Determine the (X, Y) coordinate at the center of the cell enclosing the given text.  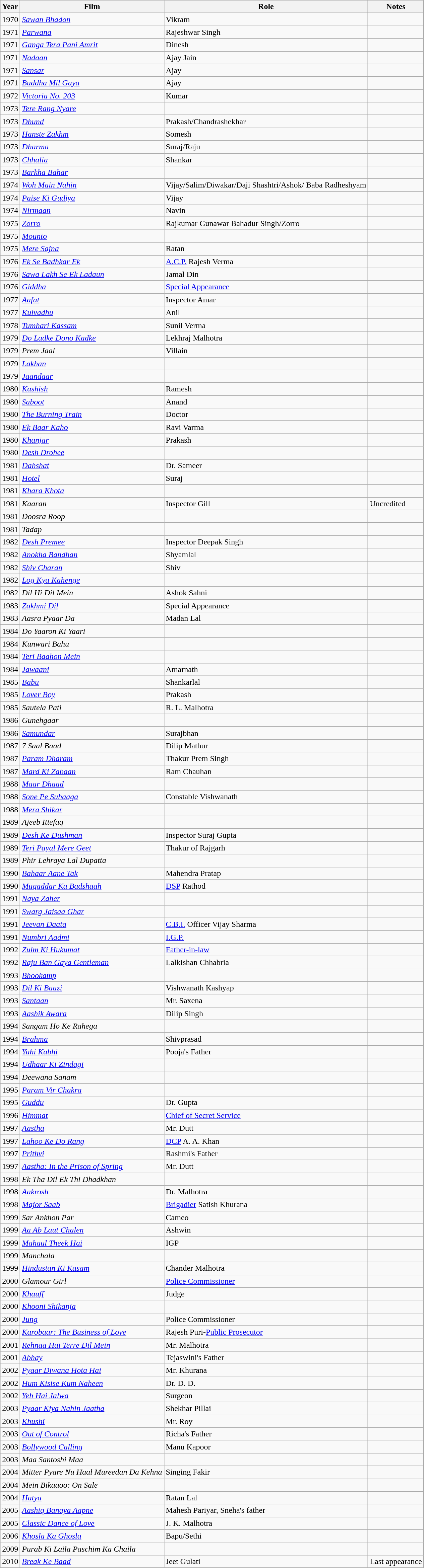
Jung (92, 1319)
Shiv (266, 568)
Ram Chauhan (266, 771)
Bollywood Calling (92, 1447)
Tumhari Kassam (92, 325)
Jeevan Daata (92, 924)
J. K. Malhotra (266, 1523)
DCP A. A. Khan (266, 1141)
Desh Premee (92, 542)
Aafat (92, 300)
Abhay (92, 1357)
Udhaar Ki Zindagi (92, 1064)
Bhookamp (92, 975)
Desh Ke Dushman (92, 835)
Samundar (92, 733)
Barkha Bahar (92, 172)
Hindustan Ki Kasam (92, 1268)
Dharma (92, 147)
Babu (92, 682)
Lekhraj Malhotra (266, 338)
Classic Dance of Love (92, 1523)
Param Vir Chakra (92, 1090)
Santaan (92, 1001)
Jamal Din (266, 274)
Amarnath (266, 669)
Teri Baahon Mein (92, 657)
Ek Baar Kaho (92, 427)
Mard Ki Zabaan (92, 771)
Rajkumar Gunawar Bahadur Singh/Zorro (266, 223)
DSP Rathod (266, 886)
Zorro (92, 223)
Phir Lehraya Lal Dupatta (92, 861)
Thakur of Rajgarh (266, 848)
Mein Bikaaoo: On Sale (92, 1485)
Lalkishan Chhabria (266, 962)
Major Saab (92, 1205)
Mahesh Pariyar, Sneha's father (266, 1510)
Raju Ban Gaya Gentleman (92, 962)
Shiv Charan (92, 568)
Aasra Pyaar Da (92, 618)
Break Ke Baad (92, 1561)
Dr. Sameer (266, 465)
Aakrosh (92, 1192)
Shivprasad (266, 1039)
Somesh (266, 134)
Inspector Gill (266, 504)
2010 (10, 1561)
Hatya (92, 1498)
Anand (266, 402)
Ravi Varma (266, 427)
Uncredited (396, 504)
Role (266, 7)
Kashish (92, 389)
Ramesh (266, 389)
1978 (10, 325)
IGP (266, 1243)
Brigadier Satish Khurana (266, 1205)
Tejaswini's Father (266, 1357)
Dil Hi Dil Mein (92, 593)
Inspector Suraj Gupta (266, 835)
Lahoo Ke Do Rang (92, 1141)
Woh Main Nahin (92, 185)
Muqaddar Ka Badshaah (92, 886)
Kumar (266, 96)
Paise Ki Gudiya (92, 198)
Brahma (92, 1039)
Prithvi (92, 1153)
Thakur Prem Singh (266, 758)
Kunwari Bahu (92, 644)
Bapu/Sethi (266, 1536)
Hanste Zakhm (92, 134)
Khosla Ka Ghosla (92, 1536)
Madan Lal (266, 618)
Rashmi's Father (266, 1153)
Mahaul Theek Hai (92, 1243)
Pooja's Father (266, 1052)
Mere Sajna (92, 249)
Dinesh (266, 45)
Dr. Malhotra (266, 1192)
Mounto (92, 236)
Aashik Awara (92, 1014)
Sunil Verma (266, 325)
1996 (10, 1115)
Sautela Pati (92, 707)
Doosra Roop (92, 516)
Ajeeb Ittefaq (92, 822)
Do Ladke Dono Kadke (92, 338)
Shankar (266, 160)
Ek Se Badhkar Ek (92, 262)
Shekhar Pillai (266, 1409)
Prem Jaal (92, 351)
Deewana Sanam (92, 1077)
Gunehgaar (92, 720)
Swarg Jaisaa Ghar (92, 911)
Pyaar Diwana Hota Hai (92, 1370)
Surgeon (266, 1396)
Anil (266, 312)
Maar Dhaad (92, 784)
Notes (396, 7)
Nadaan (92, 58)
Ganga Tera Pani Amrit (92, 45)
Tere Rang Nyare (92, 108)
Chander Malhotra (266, 1268)
Vijay/Salim/Diwakar/Daji Shashtri/Ashok/ Baba Radheshyam (266, 185)
A.C.P. Rajesh Verma (266, 262)
Shyamlal (266, 554)
Himmat (92, 1115)
Dr. Gupta (266, 1103)
Parwana (92, 32)
Mr. Khurana (266, 1370)
Ajay Jain (266, 58)
Mahendra Pratap (266, 873)
Film (92, 7)
Dr. D. D. (266, 1383)
Suraj/Raju (266, 147)
Jeet Gulati (266, 1561)
R. L. Malhotra (266, 707)
Zulm Ki Hukumat (92, 950)
Khooni Shikanja (92, 1306)
Vishwanath Kashyap (266, 988)
Khanjar (92, 440)
Mr. Malhotra (266, 1345)
Manu Kapoor (266, 1447)
Year (10, 7)
7 Saal Baad (92, 746)
Mr. Saxena (266, 1001)
Desh Drohee (92, 453)
Suraj (266, 478)
Ek Tha Dil Ek Thi Dhadkhan (92, 1179)
Khauff (92, 1294)
Naya Zaher (92, 899)
Teri Payal Mere Geet (92, 848)
Yeh Hai Jalwa (92, 1396)
Buddha Mil Gaya (92, 83)
Guddu (92, 1103)
Log Kya Kahenge (92, 580)
Dahshat (92, 465)
Lakhan (92, 363)
Ratan Lal (266, 1498)
Anokha Bandhan (92, 554)
Karobaar: The Business of Love (92, 1332)
Aashiq Banaya Aapne (92, 1510)
Sone Pe Suhaaga (92, 797)
Nirmaan (92, 211)
Vikram (266, 19)
1970 (10, 19)
1972 (10, 96)
Hum Kisise Kum Naheen (92, 1383)
Do Yaaron Ki Yaari (92, 631)
Ashwin (266, 1230)
Prakash/Chandrashekhar (266, 121)
Out of Control (92, 1434)
Sar Ankhon Par (92, 1217)
Singing Fakir (266, 1472)
Maa Santoshi Maa (92, 1460)
Constable Vishwanath (266, 797)
Jaandaar (92, 376)
Chief of Secret Service (266, 1115)
Glamour Girl (92, 1281)
C.B.I. Officer Vijay Sharma (266, 924)
Sansar (92, 70)
Sangam Ho Ke Rahega (92, 1026)
Shankarlal (266, 682)
Hotel (92, 478)
Zakhmi Dil (92, 606)
Rajeshwar Singh (266, 32)
Tadap (92, 529)
Villain (266, 351)
Manchala (92, 1256)
Param Dharam (92, 758)
Giddha (92, 287)
Richa's Father (266, 1434)
Mera Shikar (92, 810)
Yuhi Kabhi (92, 1052)
Jawaani (92, 669)
Inspector Amar (266, 300)
Aastha: In the Prison of Spring (92, 1166)
Bahaar Aane Tak (92, 873)
Saboot (92, 402)
Father-in-law (266, 950)
Khushi (92, 1421)
Purab Ki Laila Paschim Ka Chaila (92, 1549)
2009 (10, 1549)
Dhund (92, 121)
I.G.P. (266, 937)
The Burning Train (92, 415)
Ratan (266, 249)
Kulvadhu (92, 312)
2006 (10, 1536)
Khara Khota (92, 491)
Surajbhan (266, 733)
Sawa Lakh Se Ek Ladaun (92, 274)
Pyaar Kiya Nahin Jaatha (92, 1409)
Numbri Aadmi (92, 937)
Sawan Bhadon (92, 19)
Mr. Roy (266, 1421)
Aastha (92, 1128)
Vijay (266, 198)
Kaaran (92, 504)
Victoria No. 203 (92, 96)
Dilip Mathur (266, 746)
Rehnaa Hai Terre Dil Mein (92, 1345)
Dil Ki Baazi (92, 988)
Judge (266, 1294)
Aa Ab Laut Chalen (92, 1230)
Doctor (266, 415)
Lover Boy (92, 695)
Rajesh Puri-Public Prosecutor (266, 1332)
Inspector Deepak Singh (266, 542)
Dilip Singh (266, 1014)
Ashok Sahni (266, 593)
Navin (266, 211)
Cameo (266, 1217)
Last appearance (396, 1561)
Mitter Pyare Nu Haal Mureedan Da Kehna (92, 1472)
Chhalia (92, 160)
